Search for the cell housing the specified text and yield its (x, y) center coordinate. 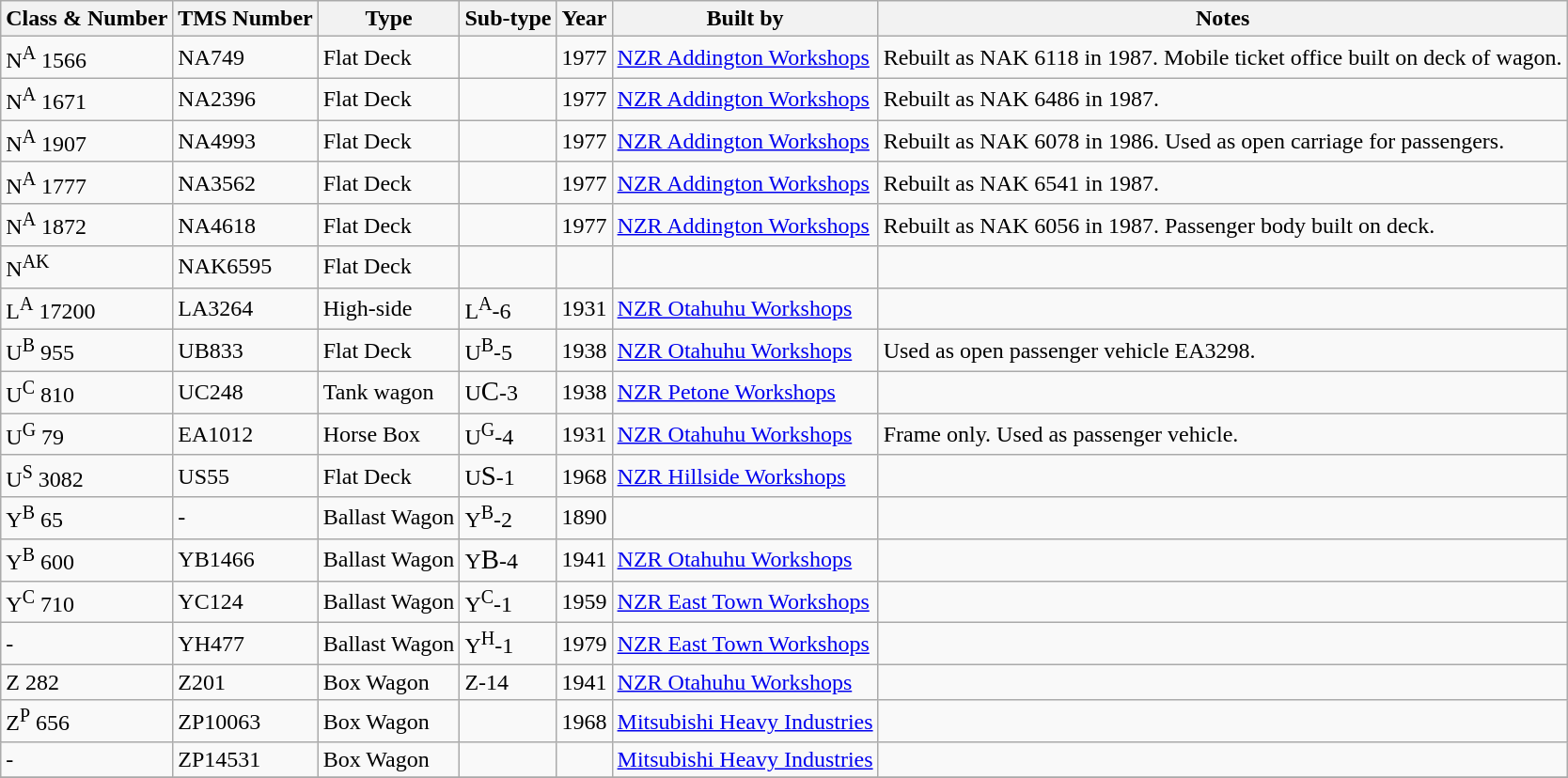
YH477 (245, 645)
UC248 (245, 393)
1959 (585, 601)
Notes (1222, 19)
Z 282 (86, 682)
UB-5 (508, 351)
ZP 656 (86, 722)
US 3082 (86, 475)
Used as open passenger vehicle EA3298. (1222, 351)
NZR Petone Workshops (745, 393)
Tank wagon (389, 393)
LA3264 (245, 308)
YC-1 (508, 601)
NAK (86, 267)
YB1466 (245, 560)
NA 1872 (86, 226)
NA4618 (245, 226)
NA 1566 (86, 58)
Rebuilt as NAK 6056 in 1987. Passenger body built on deck. (1222, 226)
Rebuilt as NAK 6118 in 1987. Mobile ticket office built on deck of wagon. (1222, 58)
Rebuilt as NAK 6541 in 1987. (1222, 182)
LA 17200 (86, 308)
TMS Number (245, 19)
YB 65 (86, 519)
YB-2 (508, 519)
ZP10063 (245, 722)
NA3562 (245, 182)
NA4993 (245, 141)
Horse Box (389, 434)
Rebuilt as NAK 6486 in 1987. (1222, 100)
NA 1907 (86, 141)
NAK6595 (245, 267)
YB 600 (86, 560)
1979 (585, 645)
High-side (389, 308)
Class & Number (86, 19)
US55 (245, 475)
NA2396 (245, 100)
Rebuilt as NAK 6078 in 1986. Used as open carriage for passengers. (1222, 141)
YH-1 (508, 645)
UG 79 (86, 434)
UC-3 (508, 393)
UC 810 (86, 393)
NA749 (245, 58)
EA1012 (245, 434)
Z-14 (508, 682)
NA 1777 (86, 182)
Sub-type (508, 19)
NZR Hillside Workshops (745, 475)
Z201 (245, 682)
Built by (745, 19)
NA 1671 (86, 100)
US-1 (508, 475)
ZP14531 (245, 760)
YB-4 (508, 560)
Type (389, 19)
Frame only. Used as passenger vehicle. (1222, 434)
YC124 (245, 601)
UB833 (245, 351)
1890 (585, 519)
LA-6 (508, 308)
UG-4 (508, 434)
Year (585, 19)
UB 955 (86, 351)
YC 710 (86, 601)
